From the cell containing the given text, extract its center point as [X, Y] coordinate. 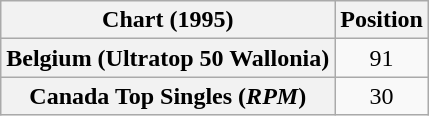
30 [382, 96]
91 [382, 58]
Chart (1995) [168, 20]
Position [382, 20]
Belgium (Ultratop 50 Wallonia) [168, 58]
Canada Top Singles (RPM) [168, 96]
